Provide the [X, Y] coordinate of the cell's center where the given text is located.  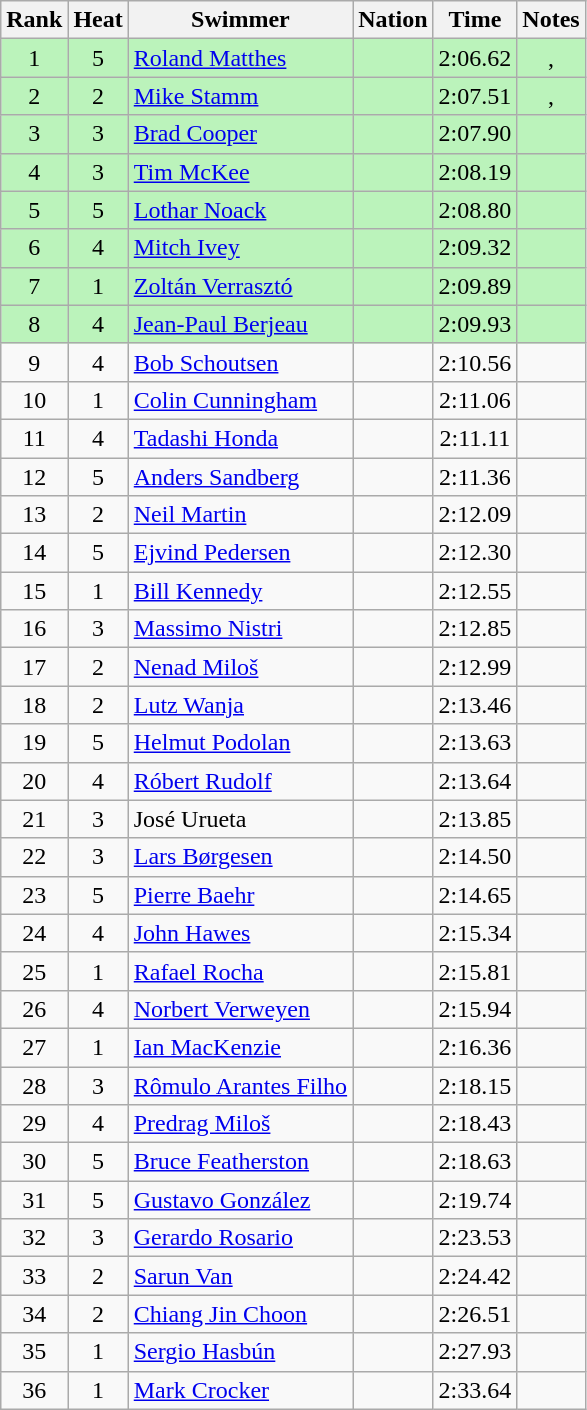
2:11.36 [475, 477]
2:24.42 [475, 1276]
2:12.99 [475, 667]
2:15.94 [475, 1009]
Bruce Featherston [240, 1162]
Rafael Rocha [240, 971]
12 [34, 477]
2:12.85 [475, 629]
Lutz Wanja [240, 705]
6 [34, 248]
31 [34, 1200]
Jean-Paul Berjeau [240, 324]
2:18.43 [475, 1124]
24 [34, 933]
Mark Crocker [240, 1390]
Pierre Baehr [240, 895]
29 [34, 1124]
17 [34, 667]
Time [475, 20]
2:26.51 [475, 1314]
30 [34, 1162]
26 [34, 1009]
Anders Sandberg [240, 477]
John Hawes [240, 933]
2:09.32 [475, 248]
Sergio Hasbún [240, 1352]
Tim McKee [240, 172]
7 [34, 286]
28 [34, 1085]
27 [34, 1047]
José Urueta [240, 819]
2:33.64 [475, 1390]
2:14.50 [475, 857]
2:07.90 [475, 134]
Tadashi Honda [240, 438]
2:12.55 [475, 591]
Brad Cooper [240, 134]
Nenad Miloš [240, 667]
Róbert Rudolf [240, 781]
Sarun Van [240, 1276]
20 [34, 781]
Roland Matthes [240, 58]
2:13.64 [475, 781]
Rômulo Arantes Filho [240, 1085]
Ian MacKenzie [240, 1047]
Helmut Podolan [240, 743]
35 [34, 1352]
2:16.36 [475, 1047]
2:10.56 [475, 362]
Notes [551, 20]
36 [34, 1390]
2:12.30 [475, 553]
2:27.93 [475, 1352]
2:08.80 [475, 210]
2:18.15 [475, 1085]
2:14.65 [475, 895]
Colin Cunningham [240, 400]
23 [34, 895]
2:11.06 [475, 400]
2:12.09 [475, 515]
2:15.34 [475, 933]
Heat [98, 20]
2:07.51 [475, 96]
9 [34, 362]
Zoltán Verrasztó [240, 286]
Mitch Ivey [240, 248]
2:09.89 [475, 286]
18 [34, 705]
2:09.93 [475, 324]
Neil Martin [240, 515]
2:13.46 [475, 705]
21 [34, 819]
19 [34, 743]
2:13.85 [475, 819]
34 [34, 1314]
33 [34, 1276]
Lars Børgesen [240, 857]
2:18.63 [475, 1162]
Norbert Verweyen [240, 1009]
Bill Kennedy [240, 591]
Predrag Miloš [240, 1124]
Massimo Nistri [240, 629]
32 [34, 1238]
2:08.19 [475, 172]
10 [34, 400]
2:15.81 [475, 971]
2:13.63 [475, 743]
13 [34, 515]
8 [34, 324]
Gerardo Rosario [240, 1238]
Gustavo González [240, 1200]
16 [34, 629]
15 [34, 591]
2:06.62 [475, 58]
Ejvind Pedersen [240, 553]
Swimmer [240, 20]
2:23.53 [475, 1238]
2:11.11 [475, 438]
11 [34, 438]
Rank [34, 20]
2:19.74 [475, 1200]
Bob Schoutsen [240, 362]
Lothar Noack [240, 210]
22 [34, 857]
Chiang Jin Choon [240, 1314]
25 [34, 971]
Nation [393, 20]
Mike Stamm [240, 96]
14 [34, 553]
